Output the (x, y) coordinate of the center of the cell containing the given text.  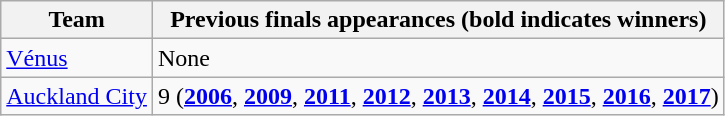
Auckland City (77, 96)
9 (2006, 2009, 2011, 2012, 2013, 2014, 2015, 2016, 2017) (438, 96)
Previous finals appearances (bold indicates winners) (438, 20)
None (438, 58)
Vénus (77, 58)
Team (77, 20)
